Return (X, Y) of the center of cell containing provided text 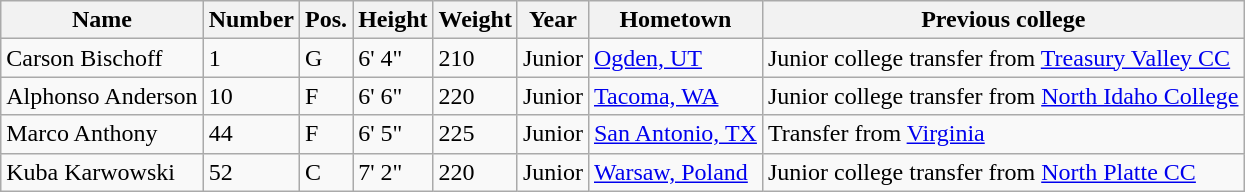
Transfer from Virginia (1003, 134)
210 (475, 58)
Hometown (675, 20)
52 (251, 172)
Alphonso Anderson (102, 96)
Height (393, 20)
Marco Anthony (102, 134)
Previous college (1003, 20)
Name (102, 20)
1 (251, 58)
6' 4" (393, 58)
44 (251, 134)
Pos. (326, 20)
C (326, 172)
Year (552, 20)
Kuba Karwowski (102, 172)
7' 2" (393, 172)
Weight (475, 20)
G (326, 58)
10 (251, 96)
Warsaw, Poland (675, 172)
Junior college transfer from Treasury Valley CC (1003, 58)
Ogden, UT (675, 58)
Junior college transfer from North Idaho College (1003, 96)
Junior college transfer from North Platte CC (1003, 172)
Carson Bischoff (102, 58)
6' 6" (393, 96)
225 (475, 134)
Number (251, 20)
San Antonio, TX (675, 134)
6' 5" (393, 134)
Tacoma, WA (675, 96)
